Determine the (X, Y) coordinate at the center of the cell enclosing the given text.  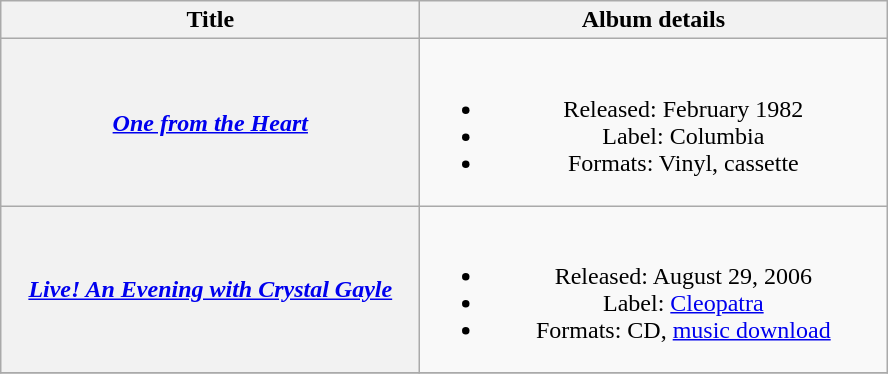
Title (210, 20)
One from the Heart (210, 122)
Released: August 29, 2006Label: CleopatraFormats: CD, music download (654, 290)
Released: February 1982Label: ColumbiaFormats: Vinyl, cassette (654, 122)
Album details (654, 20)
Live! An Evening with Crystal Gayle (210, 290)
